From the cell containing the given text, extract its center point as (x, y) coordinate. 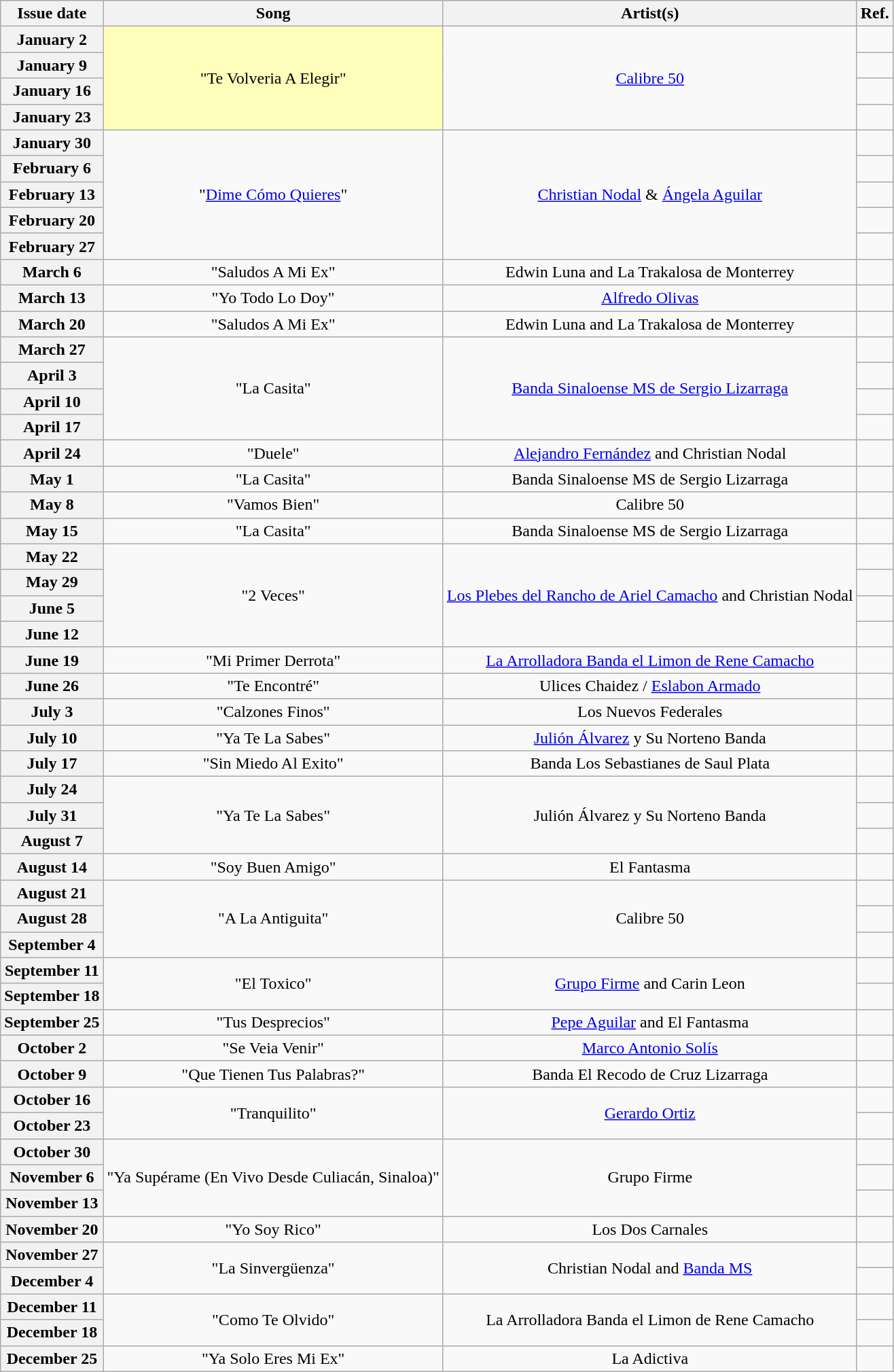
September 18 (52, 996)
Gerardo Ortiz (649, 1112)
"Como Te Olvido" (273, 1320)
Los Nuevos Federales (649, 711)
November 27 (52, 1255)
Grupo Firme and Carin Leon (649, 983)
"Se Veia Venir" (273, 1048)
October 23 (52, 1125)
La Adictiva (649, 1358)
April 17 (52, 427)
Marco Antonio Solís (649, 1048)
January 9 (52, 65)
October 30 (52, 1152)
September 4 (52, 945)
July 31 (52, 815)
August 28 (52, 919)
March 20 (52, 324)
"Te Volveria A Elegir" (273, 78)
June 26 (52, 686)
June 19 (52, 660)
December 4 (52, 1281)
Christian Nodal and Banda MS (649, 1268)
"Que Tienen Tus Palabras?" (273, 1074)
March 6 (52, 272)
April 24 (52, 453)
"Mi Primer Derrota" (273, 660)
July 3 (52, 711)
Christian Nodal & Ángela Aguilar (649, 194)
December 25 (52, 1358)
"2 Veces" (273, 595)
February 27 (52, 246)
January 30 (52, 143)
October 2 (52, 1048)
May 1 (52, 479)
May 8 (52, 505)
May 22 (52, 557)
"Soy Buen Amigo" (273, 867)
Grupo Firme (649, 1178)
October 16 (52, 1100)
December 11 (52, 1307)
Banda El Recodo de Cruz Lizarraga (649, 1074)
November 20 (52, 1229)
"Ya Solo Eres Mi Ex" (273, 1358)
May 15 (52, 531)
February 6 (52, 169)
September 25 (52, 1022)
November 6 (52, 1178)
"Duele" (273, 453)
March 27 (52, 350)
"Ya Supérame (En Vivo Desde Culiacán, Sinaloa)" (273, 1178)
Song (273, 14)
August 14 (52, 867)
August 7 (52, 841)
El Fantasma (649, 867)
Los Plebes del Rancho de Ariel Camacho and Christian Nodal (649, 595)
January 16 (52, 91)
"Dime Cómo Quieres" (273, 194)
"Yo Todo Lo Doy" (273, 298)
Artist(s) (649, 14)
April 3 (52, 376)
July 17 (52, 764)
November 13 (52, 1203)
Ulices Chaidez / Eslabon Armado (649, 686)
August 21 (52, 893)
July 10 (52, 737)
"Te Encontré" (273, 686)
Alejandro Fernández and Christian Nodal (649, 453)
"El Toxico" (273, 983)
June 12 (52, 634)
Banda Los Sebastianes de Saul Plata (649, 764)
"Sin Miedo Al Exito" (273, 764)
March 13 (52, 298)
February 20 (52, 220)
January 2 (52, 39)
"A La Antiguita" (273, 919)
Alfredo Olivas (649, 298)
January 23 (52, 117)
Los Dos Carnales (649, 1229)
Issue date (52, 14)
June 5 (52, 608)
Ref. (875, 14)
May 29 (52, 582)
"Vamos Bien" (273, 505)
"Calzones Finos" (273, 711)
"La Sinvergüenza" (273, 1268)
October 9 (52, 1074)
"Tranquilito" (273, 1112)
April 10 (52, 402)
"Yo Soy Rico" (273, 1229)
Pepe Aguilar and El Fantasma (649, 1022)
September 11 (52, 970)
December 18 (52, 1333)
"Tus Desprecios" (273, 1022)
July 24 (52, 790)
February 13 (52, 194)
